Determine the [x, y] coordinate at the center of the cell enclosing the given text.  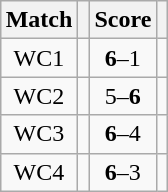
WC2 [39, 96]
6–4 [123, 134]
6–3 [123, 172]
6–1 [123, 58]
WC4 [39, 172]
WC1 [39, 58]
Match [39, 20]
Score [123, 20]
WC3 [39, 134]
5–6 [123, 96]
